Return (X, Y) of the center of cell containing provided text 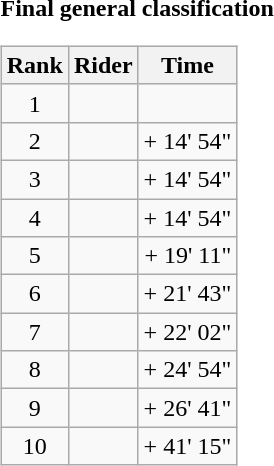
3 (34, 179)
+ 41' 15" (188, 446)
+ 21' 43" (188, 294)
4 (34, 217)
+ 24' 54" (188, 370)
8 (34, 370)
Rider (103, 65)
7 (34, 332)
+ 22' 02" (188, 332)
6 (34, 294)
10 (34, 446)
Time (188, 65)
+ 19' 11" (188, 256)
9 (34, 408)
1 (34, 103)
+ 26' 41" (188, 408)
Rank (34, 65)
2 (34, 141)
5 (34, 256)
